Scan for the cell matching the given text and deliver its [X, Y] coordinate at center. 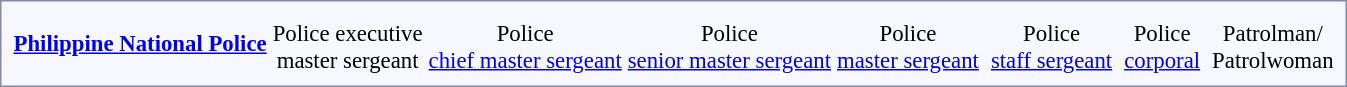
Policechief master sergeant [525, 46]
Police executivemaster sergeant [348, 46]
Policesenior master sergeant [729, 46]
Policecorporal [1162, 46]
Policestaff sergeant [1051, 46]
Patrolman/Patrolwoman [1273, 46]
Policemaster sergeant [908, 46]
Philippine National Police [140, 44]
